For the text-containing cell, return its midpoint in [x, y] coordinate format. 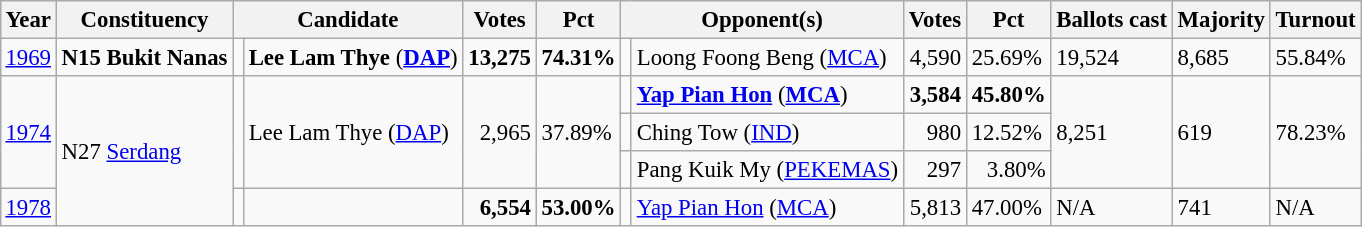
297 [934, 170]
74.31% [578, 57]
980 [934, 133]
1969 [28, 57]
6,554 [500, 208]
1978 [28, 208]
3,584 [934, 95]
Opponent(s) [762, 20]
Candidate [348, 20]
3.80% [1008, 170]
55.84% [1316, 57]
1974 [28, 132]
53.00% [578, 208]
37.89% [578, 132]
741 [1221, 208]
8,685 [1221, 57]
Turnout [1316, 20]
Ballots cast [1112, 20]
78.23% [1316, 132]
4,590 [934, 57]
Constituency [144, 20]
45.80% [1008, 95]
Majority [1221, 20]
N27 Serdang [144, 151]
Loong Foong Beng (MCA) [767, 57]
19,524 [1112, 57]
47.00% [1008, 208]
5,813 [934, 208]
2,965 [500, 132]
619 [1221, 132]
8,251 [1112, 132]
N15 Bukit Nanas [144, 57]
13,275 [500, 57]
25.69% [1008, 57]
12.52% [1008, 133]
Pang Kuik My (PEKEMAS) [767, 170]
Year [28, 20]
Ching Tow (IND) [767, 133]
